Find where the given text appears and provide that cell's center as (x, y) coordinate. 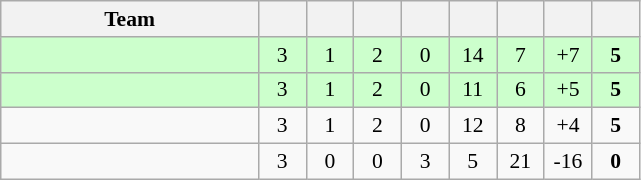
12 (473, 126)
6 (520, 90)
14 (473, 55)
+5 (568, 90)
8 (520, 126)
+7 (568, 55)
Team (130, 19)
11 (473, 90)
+4 (568, 126)
21 (520, 162)
-16 (568, 162)
7 (520, 55)
